Scan for the cell matching the given text and deliver its (X, Y) coordinate at center. 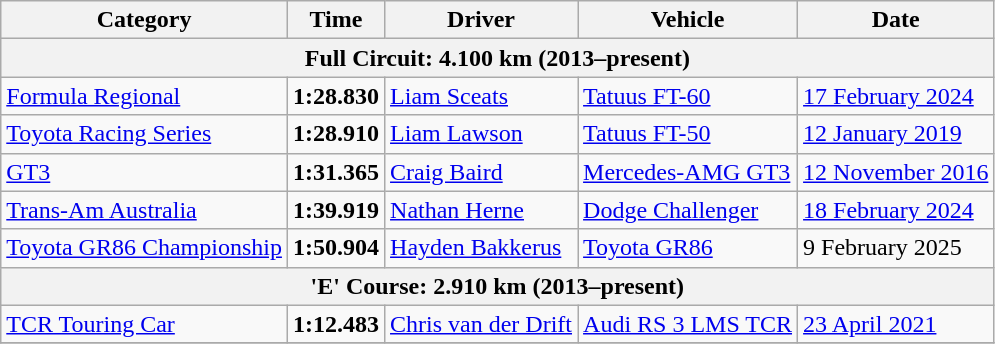
TCR Touring Car (144, 324)
Tatuus FT-50 (688, 134)
Liam Sceats (482, 96)
Dodge Challenger (688, 210)
9 February 2025 (896, 248)
17 February 2024 (896, 96)
Category (144, 20)
Trans-Am Australia (144, 210)
Driver (482, 20)
Formula Regional (144, 96)
1:12.483 (336, 324)
12 January 2019 (896, 134)
Audi RS 3 LMS TCR (688, 324)
Chris van der Drift (482, 324)
Nathan Herne (482, 210)
GT3 (144, 172)
1:28.830 (336, 96)
'E' Course: 2.910 km (2013–present) (498, 286)
Time (336, 20)
1:39.919 (336, 210)
Vehicle (688, 20)
18 February 2024 (896, 210)
1:28.910 (336, 134)
Tatuus FT-60 (688, 96)
12 November 2016 (896, 172)
Hayden Bakkerus (482, 248)
Craig Baird (482, 172)
Full Circuit: 4.100 km (2013–present) (498, 58)
Toyota GR86 (688, 248)
Mercedes-AMG GT3 (688, 172)
Toyota GR86 Championship (144, 248)
1:50.904 (336, 248)
Liam Lawson (482, 134)
Date (896, 20)
23 April 2021 (896, 324)
1:31.365 (336, 172)
Toyota Racing Series (144, 134)
